Find where the given text appears and provide that cell's center as (x, y) coordinate. 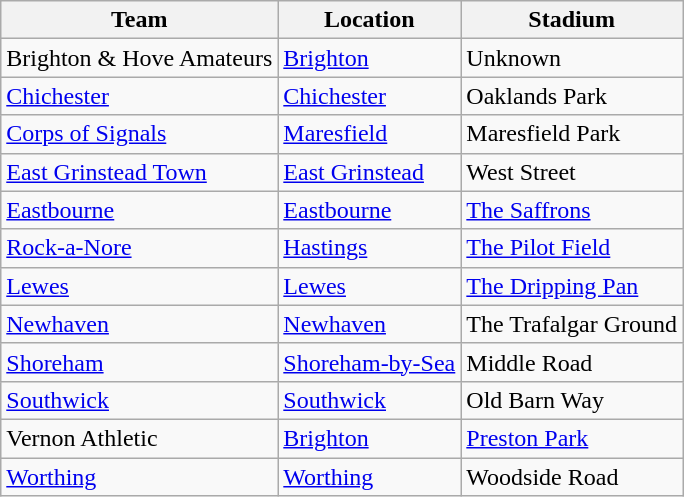
Brighton & Hove Amateurs (140, 58)
The Saffrons (572, 210)
Corps of Signals (140, 134)
West Street (572, 172)
Maresfield (370, 134)
The Pilot Field (572, 248)
Hastings (370, 248)
Rock-a-Nore (140, 248)
Maresfield Park (572, 134)
The Trafalgar Ground (572, 324)
Preston Park (572, 438)
Unknown (572, 58)
Oaklands Park (572, 96)
Location (370, 20)
Team (140, 20)
Middle Road (572, 362)
Stadium (572, 20)
Vernon Athletic (140, 438)
Shoreham-by-Sea (370, 362)
East Grinstead (370, 172)
The Dripping Pan (572, 286)
East Grinstead Town (140, 172)
Old Barn Way (572, 400)
Woodside Road (572, 477)
Shoreham (140, 362)
